Provide the (x, y) coordinate of the cell's center where the given text is located.  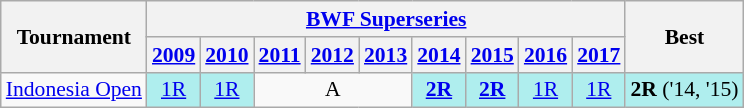
2010 (226, 55)
Tournament (74, 36)
2017 (598, 55)
A (334, 90)
2R ('14, '15) (684, 90)
2011 (280, 55)
Indonesia Open (74, 90)
2016 (546, 55)
2009 (174, 55)
2014 (438, 55)
BWF Superseries (386, 19)
2013 (386, 55)
Best (684, 36)
2012 (332, 55)
2015 (492, 55)
